Search for the cell housing the specified text and yield its [X, Y] center coordinate. 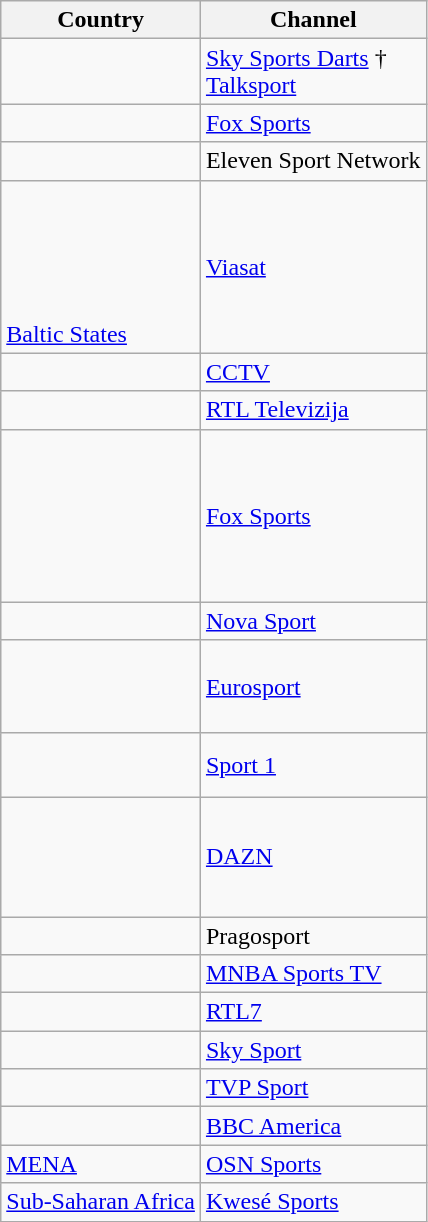
Country [101, 20]
Channel [313, 20]
Viasat [313, 266]
Kwesé Sports [313, 1202]
Sub-Saharan Africa [101, 1202]
DAZN [313, 856]
BBC America [313, 1126]
OSN Sports [313, 1164]
CCTV [313, 372]
RTL7 [313, 1012]
Eurosport [313, 686]
Sky Sports Darts †Talksport [313, 72]
MENA [101, 1164]
RTL Televizija [313, 410]
Nova Sport [313, 621]
Sport 1 [313, 764]
Pragosport [313, 935]
MNBA Sports TV [313, 974]
TVP Sport [313, 1088]
Baltic States [101, 266]
Sky Sport [313, 1050]
Eleven Sport Network [313, 161]
